Capture the cell that displays the provided text and extract its (x, y) central coordinate. 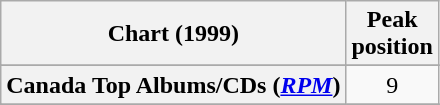
Canada Top Albums/CDs (RPM) (174, 85)
Peakposition (392, 34)
Chart (1999) (174, 34)
9 (392, 85)
